Return the (x, y) coordinate for the center point of the cell that contains the specified text.  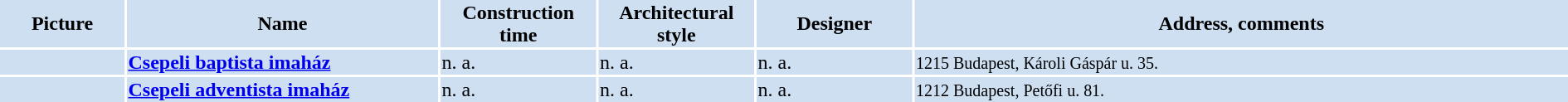
Name (282, 23)
Designer (835, 23)
Csepeli adventista imaház (282, 90)
Construction time (519, 23)
Address, comments (1241, 23)
1215 Budapest, Károli Gáspár u. 35. (1241, 62)
Csepeli baptista imaház (282, 62)
Architectural style (677, 23)
Picture (62, 23)
1212 Budapest, Petőfi u. 81. (1241, 90)
